Detect which cell encompasses the target text, then output its [x, y] center coordinate. 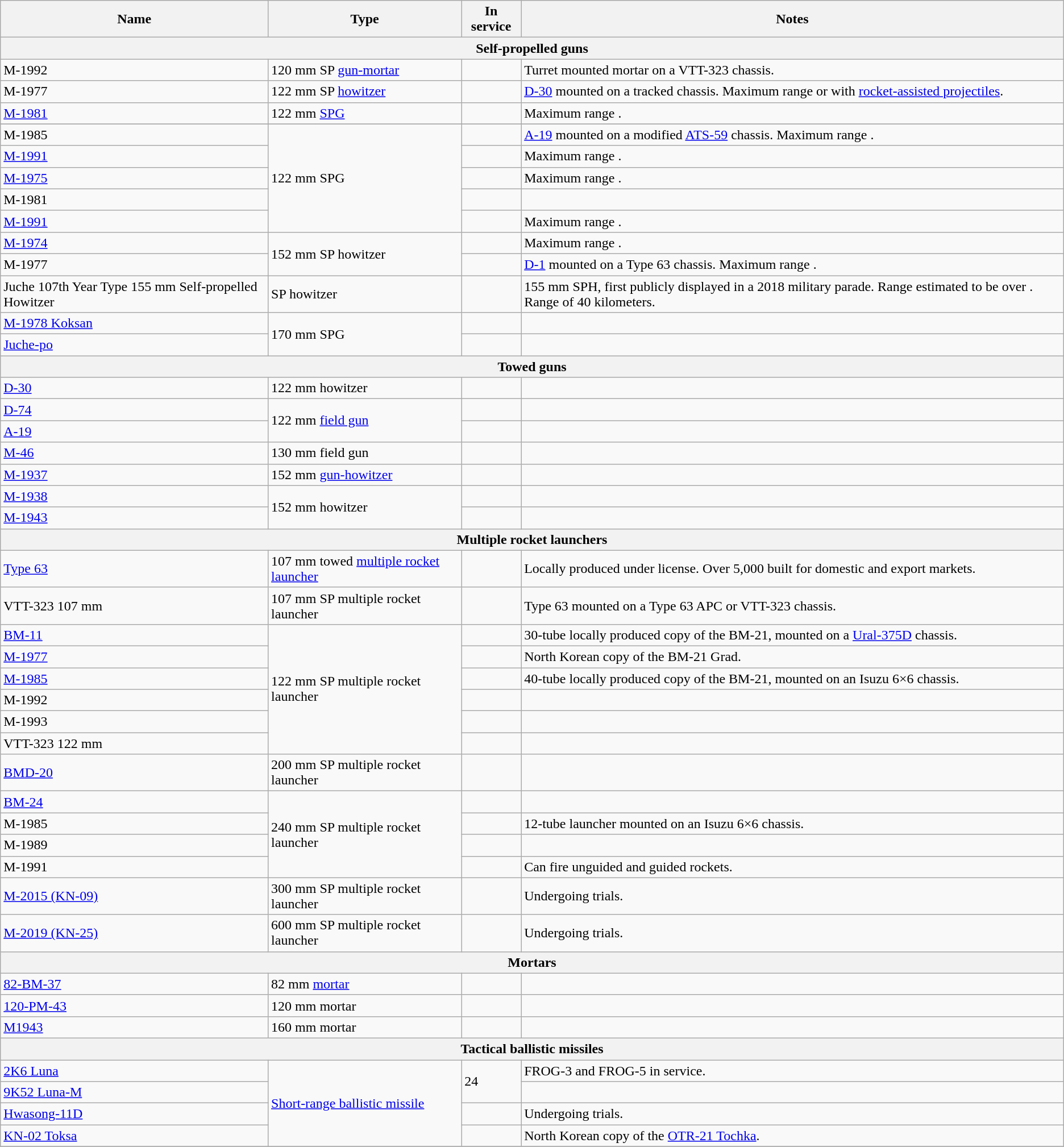
107 mm SP multiple rocket launcher [365, 606]
120 mm mortar [365, 1005]
Locally produced under license. Over 5,000 built for domestic and export markets. [792, 568]
Type 63 mounted on a Type 63 APC or VTT-323 chassis. [792, 606]
Type [365, 19]
122 mm field gun [365, 421]
152 mm gun-howitzer [365, 475]
FROG-3 and FROG-5 in service. [792, 1070]
M-1974 [134, 243]
120-PM-43 [134, 1005]
North Korean copy of the BM-21 Grad. [792, 656]
M-1978 Koksan [134, 323]
D-30 mounted on a tracked chassis. Maximum range or with rocket-assisted projectiles. [792, 92]
M-1989 [134, 845]
200 mm SP multiple rocket launcher [365, 773]
82 mm mortar [365, 984]
107 mm towed multiple rocket launcher [365, 568]
Turret mounted mortar on a VTT-323 chassis. [792, 70]
9K52 Luna-M [134, 1092]
30-tube locally produced copy of the BM-21, mounted on a Ural-375D chassis. [792, 635]
Type 63 [134, 568]
Name [134, 19]
122 mm SP howitzer [365, 92]
D-1 mounted on a Type 63 chassis. Maximum range . [792, 264]
Hwasong-11D [134, 1114]
KN-02 Toksa [134, 1136]
Towed guns [532, 367]
M-46 [134, 453]
122 mm SP multiple rocket launcher [365, 689]
130 mm field gun [365, 453]
122 mm howitzer [365, 388]
BM-11 [134, 635]
M-1975 [134, 178]
120 mm SP gun-mortar [365, 70]
M-2019 (KN-25) [134, 933]
Can fire unguided and guided rockets. [792, 867]
A-19 mounted on a modified ATS-59 chassis. Maximum range . [792, 135]
Multiple rocket launchers [532, 539]
Notes [792, 19]
A-19 [134, 431]
BMD-20 [134, 773]
M-2015 (KN-09) [134, 896]
In service [491, 19]
VTT-323 107 mm [134, 606]
M-1937 [134, 475]
40-tube locally produced copy of the BM-21, mounted on an Isuzu 6×6 chassis. [792, 678]
M-1943 [134, 518]
12-tube launcher mounted on an Isuzu 6×6 chassis. [792, 824]
SP howitzer [365, 293]
82-BM-37 [134, 984]
2K6 Luna [134, 1070]
152 mm howitzer [365, 507]
BM-24 [134, 802]
M-1993 [134, 722]
600 mm SP multiple rocket launcher [365, 933]
Self-propelled guns [532, 48]
Juche-po [134, 345]
M-1938 [134, 496]
300 mm SP multiple rocket launcher [365, 896]
152 mm SP howitzer [365, 253]
170 mm SPG [365, 334]
240 mm SP multiple rocket launcher [365, 834]
North Korean copy of the OTR-21 Tochka. [792, 1136]
VTT-323 122 mm [134, 743]
155 mm SPH, first publicly displayed in a 2018 military parade. Range estimated to be over . Range of 40 kilometers. [792, 293]
Mortars [532, 962]
24 [491, 1081]
Tactical ballistic missiles [532, 1049]
160 mm mortar [365, 1027]
Short-range ballistic missile [365, 1103]
Juche 107th Year Type 155 mm Self-propelled Howitzer [134, 293]
D-30 [134, 388]
D-74 [134, 410]
M1943 [134, 1027]
